Capture the cell that displays the provided text and extract its (X, Y) central coordinate. 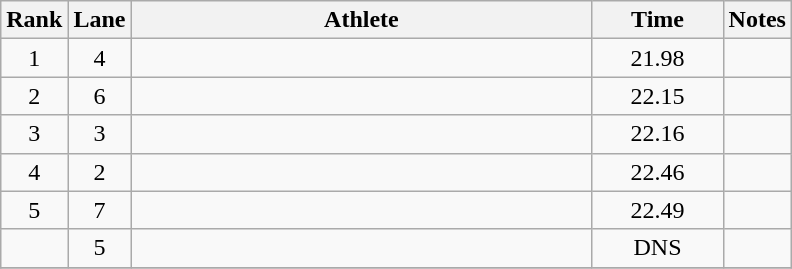
6 (100, 96)
7 (100, 210)
22.49 (658, 210)
Lane (100, 20)
22.16 (658, 134)
Rank (34, 20)
22.46 (658, 172)
21.98 (658, 58)
22.15 (658, 96)
Time (658, 20)
Athlete (362, 20)
1 (34, 58)
DNS (658, 248)
Notes (757, 20)
